Pinpoint the cell where the given text exists, returning its (x, y) midpoint coordinate. 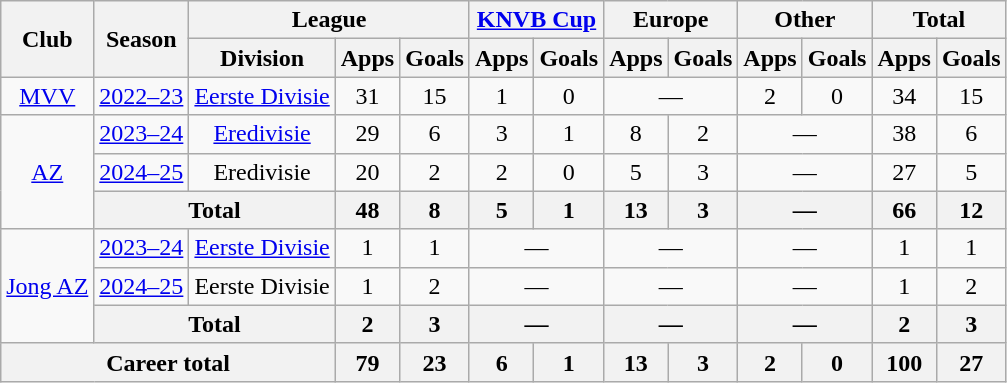
79 (367, 362)
AZ (48, 172)
KNVB Cup (536, 20)
23 (435, 362)
League (330, 20)
29 (367, 134)
100 (904, 362)
12 (971, 210)
Other (805, 20)
66 (904, 210)
31 (367, 96)
MVV (48, 96)
Club (48, 39)
Europe (671, 20)
34 (904, 96)
48 (367, 210)
Jong AZ (48, 286)
38 (904, 134)
Career total (168, 362)
2022–23 (142, 96)
Season (142, 39)
20 (367, 172)
Division (262, 58)
